Determine the (x, y) coordinate at the center of the cell enclosing the given text.  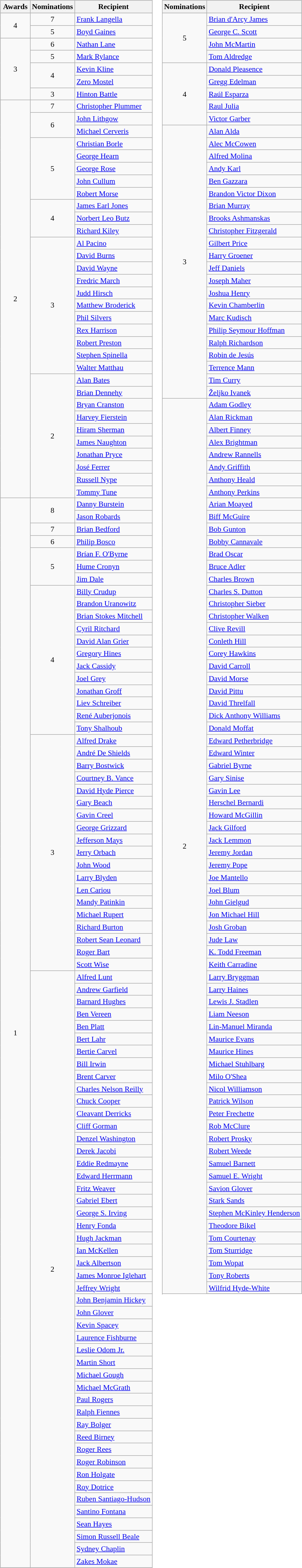
Marc Kudisch (255, 318)
Christopher Walken (255, 616)
Martin Short (113, 1362)
John Lithgow (113, 119)
Eddie Redmayne (113, 1163)
Nicol Williamson (255, 1089)
George Hearn (113, 156)
Liam Neeson (255, 1014)
Patrick Wilson (255, 1101)
Tony Shalhoub (113, 728)
Scott Wise (113, 964)
Walter Matthau (113, 368)
Robert Morse (113, 193)
John Cullum (113, 181)
Denzel Washington (113, 1139)
Wilfrid Hyde-White (255, 1288)
Bert Lahr (113, 1039)
Gary Sinise (255, 778)
Lin-Manuel Miranda (255, 1027)
Jim Dale (113, 579)
Victor Garber (255, 119)
Cyril Ritchard (113, 629)
Chuck Cooper (113, 1101)
John Glover (113, 1312)
Russell Nype (113, 480)
Brian Dennehy (113, 392)
Alan Alda (255, 131)
Gilbert Price (255, 243)
Bob Gunton (255, 529)
David Carroll (255, 666)
David Wayne (113, 268)
Jon Michael Hill (255, 915)
Jack Albertson (113, 1263)
Raúl Esparza (255, 94)
Kevin Spacey (113, 1325)
Michael McGrath (113, 1387)
Josh Groban (255, 927)
James Naughton (113, 442)
Anthony Perkins (255, 492)
Clive Revill (255, 629)
Jack Cassidy (113, 666)
Albert Finney (255, 430)
Roger Robinson (113, 1462)
Charles Nelson Reilly (113, 1089)
Michael Rupert (113, 915)
Robert Preston (113, 343)
Ruben Santiago-Hudson (113, 1499)
Andy Griffith (255, 467)
Tom Aldredge (255, 57)
Nathan Lane (113, 44)
Alfred Molina (255, 156)
Brandon Victor Dixon (255, 193)
Jason Robards (113, 517)
Joel Grey (113, 679)
Santino Fontana (113, 1511)
Derek Jacobi (113, 1151)
Gabriel Ebert (113, 1201)
Stephen McKinley Henderson (255, 1213)
Harvey Fierstein (113, 417)
Jack Gilford (255, 828)
Howard McGillin (255, 815)
Alex Brightman (255, 442)
Jeremy Jordan (255, 852)
Bruce Adler (255, 567)
David Threlfall (255, 703)
Cleavant Derricks (113, 1114)
Adam Godley (255, 405)
Phil Silvers (113, 318)
Jack Lemmon (255, 840)
Billy Crudup (113, 591)
Alec McCowen (255, 144)
James Earl Jones (113, 206)
Jeremy Pope (255, 865)
Andrew Garfield (113, 989)
Alfred Drake (113, 741)
Terrence Mann (255, 368)
Alfred Lunt (113, 977)
Robert Weede (255, 1151)
Alan Bates (113, 380)
Samuel E. Wright (255, 1176)
Alan Rickman (255, 417)
Roger Rees (113, 1449)
Gavin Lee (255, 790)
Herschel Bernardi (255, 803)
Boyd Gaines (113, 32)
Tony Roberts (255, 1275)
Fritz Weaver (113, 1188)
Henry Fonda (113, 1226)
André De Shields (113, 753)
Robin de Jesús (255, 355)
Theodore Bikel (255, 1226)
Gregg Edelman (255, 82)
Roy Dotrice (113, 1487)
John Benjamin Hickey (113, 1300)
Hume Cronyn (113, 567)
Tim Curry (255, 380)
Tom Sturridge (255, 1250)
Tommy Tune (113, 492)
Larry Bryggman (255, 977)
Biff McGuire (255, 517)
Charles Brown (255, 579)
Sean Hayes (113, 1524)
Ralph Richardson (255, 343)
Kevin Chamberlin (255, 305)
David Alan Grier (113, 641)
Gabriel Byrne (255, 765)
George Rose (113, 169)
Gavin Creel (113, 815)
David Hyde Pierce (113, 790)
Ray Bolger (113, 1425)
David Morse (255, 679)
Paul Rogers (113, 1400)
Roger Bart (113, 952)
Frank Langella (113, 19)
Awards (15, 7)
Sydney Chaplin (113, 1549)
Brian Bedford (113, 529)
Larry Blyden (113, 878)
Donald Pleasence (255, 69)
Brad Oscar (255, 554)
Conleth Hill (255, 641)
Gregory Hines (113, 653)
1 (15, 1033)
Edward Petherbridge (255, 741)
Reed Birney (113, 1437)
George Grizzard (113, 828)
Christopher Plummer (113, 106)
James Monroe Iglehart (113, 1275)
Danny Burstein (113, 504)
José Ferrer (113, 467)
Philip Seymour Hoffman (255, 330)
Jefferson Mays (113, 840)
Michael Gough (113, 1375)
Brían F. O'Byrne (113, 554)
Liev Schreiber (113, 703)
Samuel Barnett (255, 1163)
Anthony Heald (255, 480)
Ben Gazzara (255, 181)
Bill Irwin (113, 1064)
Andy Karl (255, 169)
Mandy Patinkin (113, 902)
Rob McClure (255, 1126)
Courtney B. Vance (113, 778)
Ben Vereen (113, 1014)
Jeff Daniels (255, 268)
Donald Moffat (255, 728)
Corey Hawkins (255, 653)
Bertie Carvel (113, 1051)
Kevin Kline (113, 69)
Hugh Jackman (113, 1238)
Mark Rylance (113, 57)
Christopher Fitzgerald (255, 231)
John McMartin (255, 44)
Željko Ivanek (255, 392)
Jerry Orbach (113, 852)
Ralph Fiennes (113, 1412)
Lewis J. Stadlen (255, 1002)
Larry Haines (255, 989)
Michael Cerveris (113, 131)
Richard Burton (113, 927)
Ian McKellen (113, 1250)
Stark Sands (255, 1201)
George S. Irving (113, 1213)
Brian Murray (255, 206)
Harry Groener (255, 256)
René Auberjonois (113, 716)
Peter Frechette (255, 1114)
Jeffrey Wright (113, 1288)
Arian Moayed (255, 504)
Joe Mantello (255, 878)
Matthew Broderick (113, 305)
Michael Stuhlbarg (255, 1064)
Tom Courtenay (255, 1238)
Ben Platt (113, 1027)
Bryan Cranston (113, 405)
Richard Kiley (113, 231)
Maurice Hines (255, 1051)
Norbert Leo Butz (113, 218)
Edward Winter (255, 753)
Maurice Evans (255, 1039)
Fredric March (113, 281)
Robert Sean Leonard (113, 940)
Barry Bostwick (113, 765)
Hiram Sherman (113, 430)
Jude Law (255, 940)
Andrew Rannells (255, 454)
Brian d'Arcy James (255, 19)
Bobby Cannavale (255, 542)
Brooks Ashmanskas (255, 218)
Gary Beach (113, 803)
Edward Herrmann (113, 1176)
Milo O'Shea (255, 1077)
Christopher Sieber (255, 604)
Rex Harrison (113, 330)
Al Pacino (113, 243)
Tom Wopat (255, 1263)
David Pittu (255, 691)
Zakes Mokae (113, 1561)
Jonathan Pryce (113, 454)
Keith Carradine (255, 964)
Joshua Henry (255, 293)
Len Cariou (113, 890)
George C. Scott (255, 32)
John Wood (113, 865)
8 (52, 510)
Philip Bosco (113, 542)
Dick Anthony Williams (255, 716)
Judd Hirsch (113, 293)
Raul Julia (255, 106)
K. Todd Freeman (255, 952)
Joseph Maher (255, 281)
Jonathan Groff (113, 691)
Hinton Battle (113, 94)
Christian Borle (113, 144)
David Burns (113, 256)
Robert Prosky (255, 1139)
Ron Holgate (113, 1474)
Brent Carver (113, 1077)
Barnard Hughes (113, 1002)
Cliff Gorman (113, 1126)
Simon Russell Beale (113, 1537)
Zero Mostel (113, 82)
Stephen Spinella (113, 355)
Laurence Fishburne (113, 1338)
John Gielgud (255, 902)
Charles S. Dutton (255, 591)
Savion Glover (255, 1188)
Brian Stokes Mitchell (113, 616)
Brandon Uranowitz (113, 604)
Leslie Odom Jr. (113, 1350)
Joel Blum (255, 890)
